Capture the cell that displays the provided text and extract its [x, y] central coordinate. 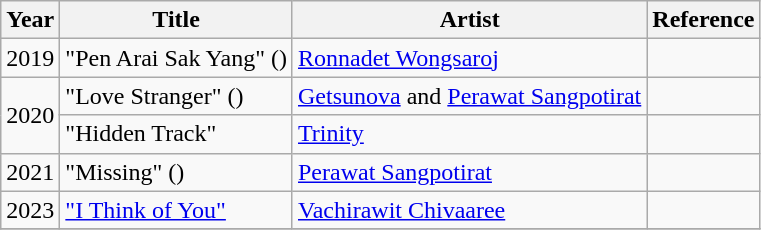
Artist [469, 20]
Trinity [469, 134]
"Hidden Track" [176, 134]
"I Think of You" [176, 210]
Vachirawit Chivaaree [469, 210]
Perawat Sangpotirat [469, 172]
"Missing" () [176, 172]
"Pen Arai Sak Yang" () [176, 58]
2020 [30, 115]
Year [30, 20]
2023 [30, 210]
2021 [30, 172]
Title [176, 20]
Getsunova and Perawat Sangpotirat [469, 96]
Reference [704, 20]
Ronnadet Wongsaroj [469, 58]
"Love Stranger" () [176, 96]
2019 [30, 58]
